Scan for the cell matching the given text and deliver its [x, y] coordinate at center. 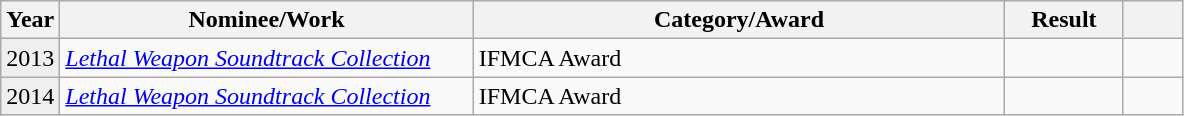
2014 [30, 96]
Nominee/Work [266, 20]
Result [1064, 20]
Year [30, 20]
Category/Award [739, 20]
2013 [30, 58]
